Provide the [x, y] coordinate of the cell's center where the given text is located.  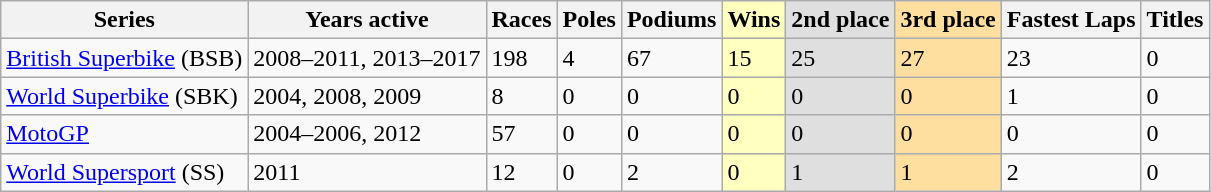
Titles [1175, 20]
67 [671, 58]
Fastest Laps [1071, 20]
8 [522, 96]
2nd place [840, 20]
British Superbike (BSB) [124, 58]
Years active [367, 20]
Series [124, 20]
198 [522, 58]
2004–2006, 2012 [367, 134]
World Supersport (SS) [124, 172]
3rd place [948, 20]
23 [1071, 58]
2004, 2008, 2009 [367, 96]
57 [522, 134]
Podiums [671, 20]
MotoGP [124, 134]
2008–2011, 2013–2017 [367, 58]
Wins [754, 20]
2011 [367, 172]
4 [589, 58]
12 [522, 172]
Poles [589, 20]
Races [522, 20]
World Superbike (SBK) [124, 96]
15 [754, 58]
25 [840, 58]
27 [948, 58]
